Output the (X, Y) coordinate of the center of the cell containing the given text.  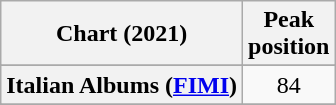
Italian Albums (FIMI) (122, 85)
84 (289, 85)
Peakposition (289, 34)
Chart (2021) (122, 34)
